Pinpoint the cell where the given text exists, returning its (x, y) midpoint coordinate. 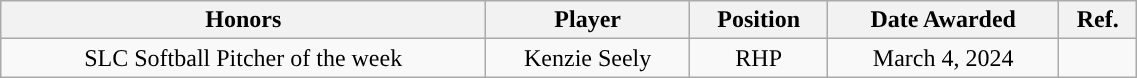
Ref. (1098, 20)
Honors (244, 20)
SLC Softball Pitcher of the week (244, 58)
Player (588, 20)
Kenzie Seely (588, 58)
Position (759, 20)
Date Awarded (944, 20)
March 4, 2024 (944, 58)
RHP (759, 58)
